Find where the given text appears and provide that cell's center as [X, Y] coordinate. 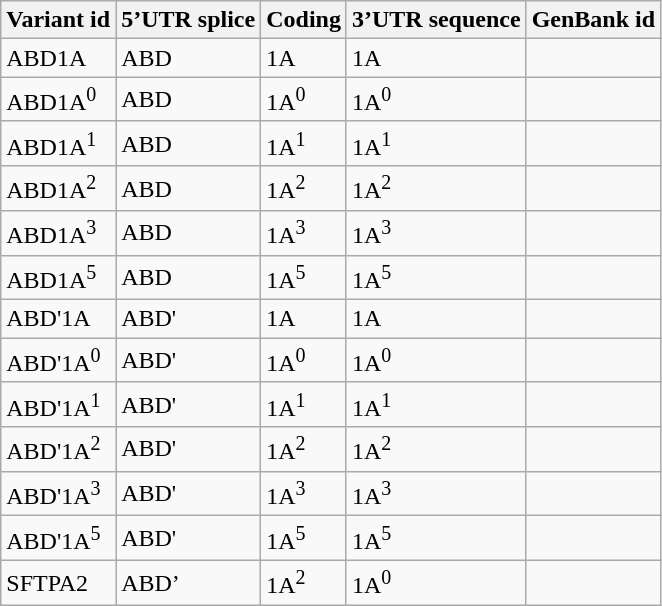
SFTPA2 [58, 582]
ABD1A5 [58, 278]
ABD'1A2 [58, 450]
ABD1A0 [58, 100]
Variant id [58, 20]
5’UTR splice [188, 20]
ABD'1A0 [58, 360]
ABD'1A1 [58, 404]
ABD'1A3 [58, 494]
3’UTR sequence [436, 20]
Coding [304, 20]
GenBank id [593, 20]
ABD1A [58, 58]
ABD’ [188, 582]
ABD1A3 [58, 234]
ABD'1A [58, 319]
ABD1A2 [58, 188]
ABD'1A5 [58, 538]
ABD1A1 [58, 144]
